Capture the cell that displays the provided text and extract its [x, y] central coordinate. 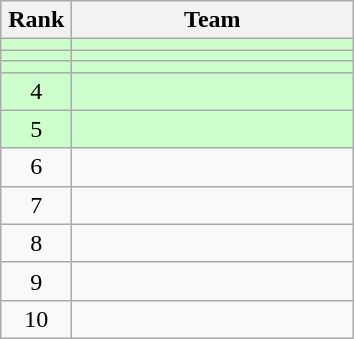
7 [36, 205]
4 [36, 91]
8 [36, 243]
10 [36, 319]
6 [36, 167]
Team [212, 20]
Rank [36, 20]
9 [36, 281]
5 [36, 129]
